Pinpoint the cell where the given text exists, returning its (x, y) midpoint coordinate. 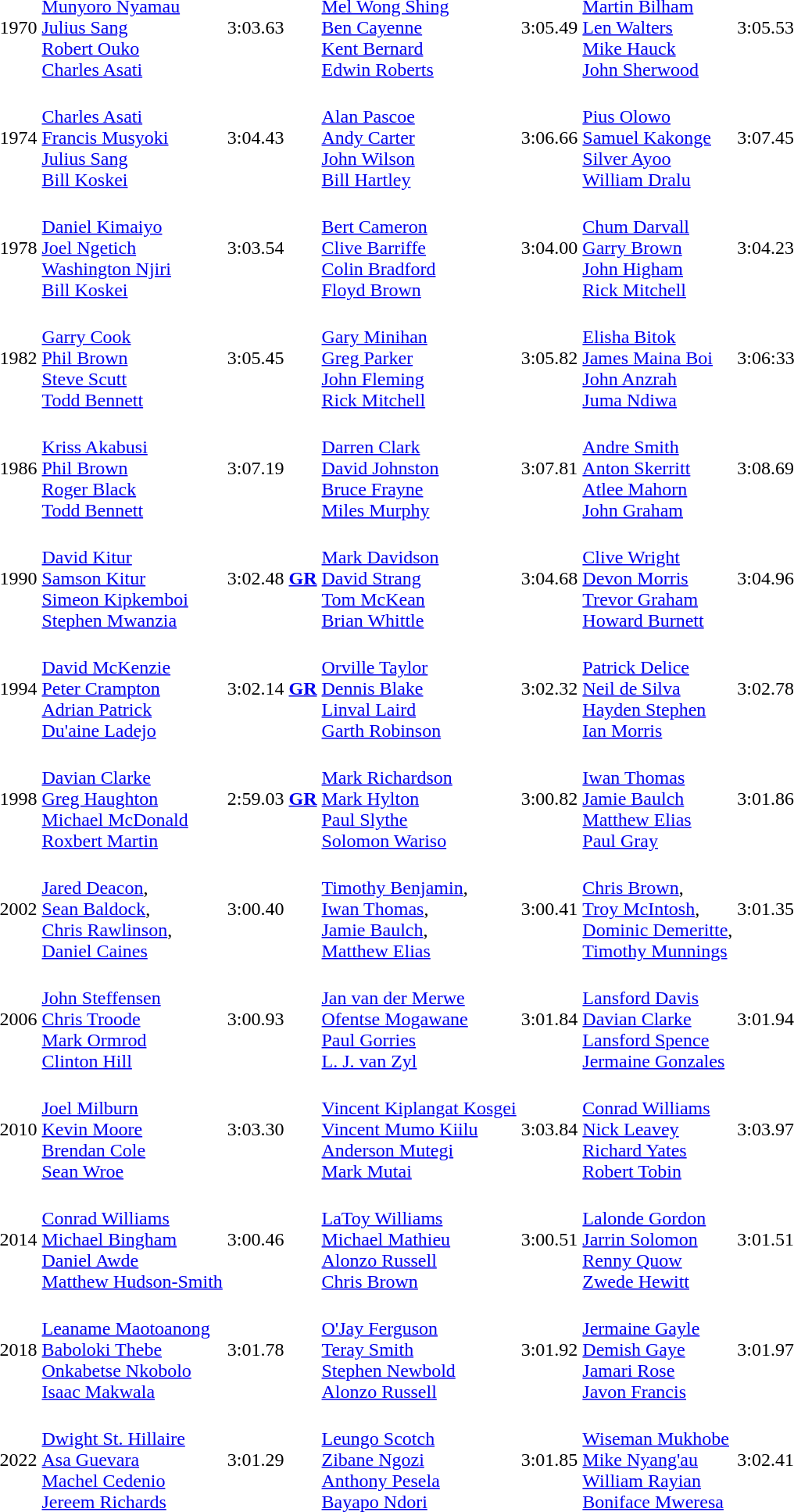
Iwan ThomasJamie BaulchMatthew EliasPaul Gray (658, 799)
Chum DarvallGarry BrownJohn HighamRick Mitchell (658, 248)
Jermaine GayleDemish GayeJamari RoseJavon Francis (658, 1349)
Jared Deacon,Sean Baldock,Chris Rawlinson,Daniel Caines (132, 909)
Chris Brown,Troy McIntosh,Dominic Demeritte,Timothy Munnings (658, 909)
3:04.00 (549, 248)
3:00.51 (549, 1239)
O'Jay FergusonTeray SmithStephen NewboldAlonzo Russell (419, 1349)
Leaname MaotoanongBaboloki ThebeOnkabetse NkoboloIsaac Makwala (132, 1349)
3:02.48 GR (272, 578)
2:59.03 GR (272, 799)
Alan PascoeAndy CarterJohn WilsonBill Hartley (419, 138)
3:00.40 (272, 909)
David McKenziePeter CramptonAdrian PatrickDu'aine Ladejo (132, 688)
Bert CameronClive BarriffeColin BradfordFloyd Brown (419, 248)
3:00.82 (549, 799)
3:01.78 (272, 1349)
3:05.45 (272, 358)
Daniel KimaiyoJoel NgetichWashington NjiriBill Koskei (132, 248)
Garry CookPhil BrownSteve ScuttTodd Bennett (132, 358)
Conrad WilliamsMichael BinghamDaniel AwdeMatthew Hudson-Smith (132, 1239)
3:00.46 (272, 1239)
3:00.41 (549, 909)
3:03.54 (272, 248)
John SteffensenChris TroodeMark OrmrodClinton Hill (132, 1019)
Mark DavidsonDavid StrangTom McKeanBrian Whittle (419, 578)
Lansford DavisDavian ClarkeLansford SpenceJermaine Gonzales (658, 1019)
3:07.19 (272, 468)
Pius OlowoSamuel KakongeSilver AyooWilliam Dralu (658, 138)
Andre SmithAnton SkerrittAtlee MahornJohn Graham (658, 468)
Kriss AkabusiPhil BrownRoger BlackTodd Bennett (132, 468)
3:01.92 (549, 1349)
Timothy Benjamin,Iwan Thomas,Jamie Baulch,Matthew Elias (419, 909)
Lalonde GordonJarrin SolomonRenny QuowZwede Hewitt (658, 1239)
Patrick DeliceNeil de SilvaHayden StephenIan Morris (658, 688)
3:07.81 (549, 468)
3:06.66 (549, 138)
3:03.84 (549, 1129)
Jan van der MerweOfentse MogawanePaul GorriesL. J. van Zyl (419, 1019)
Clive WrightDevon MorrisTrevor GrahamHoward Burnett (658, 578)
3:05.82 (549, 358)
3:04.43 (272, 138)
Davian ClarkeGreg HaughtonMichael McDonaldRoxbert Martin (132, 799)
Orville TaylorDennis BlakeLinval LairdGarth Robinson (419, 688)
3:02.32 (549, 688)
Darren ClarkDavid JohnstonBruce FrayneMiles Murphy (419, 468)
3:04.68 (549, 578)
Vincent Kiplangat KosgeiVincent Mumo KiiluAnderson MutegiMark Mutai (419, 1129)
Charles AsatiFrancis MusyokiJulius SangBill Koskei (132, 138)
Gary MinihanGreg ParkerJohn FlemingRick Mitchell (419, 358)
Conrad WilliamsNick LeaveyRichard YatesRobert Tobin (658, 1129)
3:02.14 GR (272, 688)
3:03.30 (272, 1129)
Joel MilburnKevin MooreBrendan ColeSean Wroe (132, 1129)
David KiturSamson KiturSimeon KipkemboiStephen Mwanzia (132, 578)
Elisha BitokJames Maina BoiJohn AnzrahJuma Ndiwa (658, 358)
3:01.84 (549, 1019)
LaToy WilliamsMichael MathieuAlonzo RussellChris Brown (419, 1239)
3:00.93 (272, 1019)
Mark RichardsonMark HyltonPaul SlytheSolomon Wariso (419, 799)
